From the cell containing the given text, extract its center point as [X, Y] coordinate. 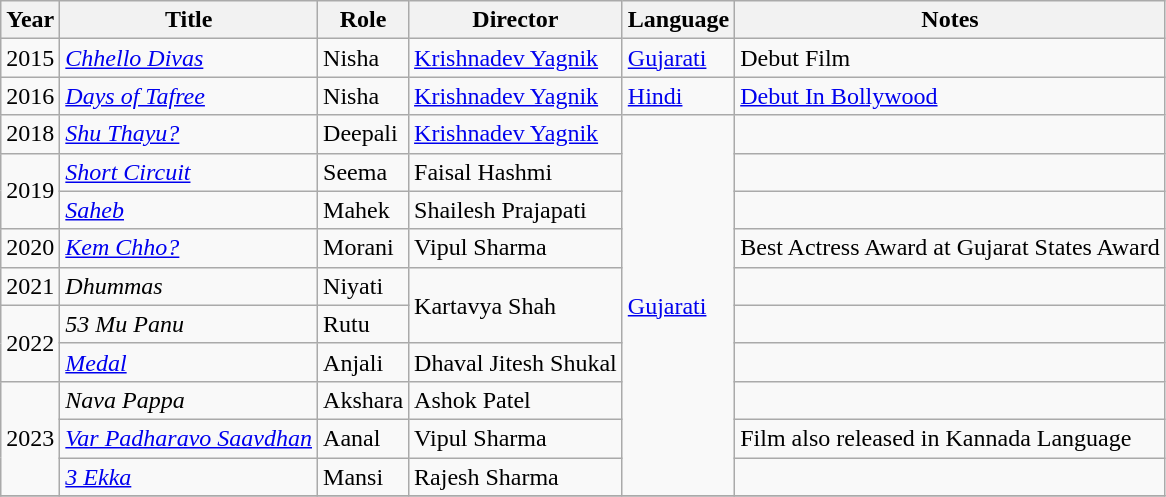
2020 [30, 248]
Rutu [364, 324]
Shailesh Prajapati [516, 210]
Dhummas [189, 286]
Rajesh Sharma [516, 477]
2021 [30, 286]
Niyati [364, 286]
53 Mu Panu [189, 324]
Role [364, 20]
Faisal Hashmi [516, 172]
Debut In Bollywood [950, 96]
Shu Thayu? [189, 134]
3 Ekka [189, 477]
Medal [189, 362]
Chhello Divas [189, 58]
2018 [30, 134]
Ashok Patel [516, 400]
Year [30, 20]
Days of Tafree [189, 96]
Mansi [364, 477]
Language [678, 20]
Hindi [678, 96]
Akshara [364, 400]
Var Padharavo Saavdhan [189, 438]
Debut Film [950, 58]
2022 [30, 343]
Film also released in Kannada Language [950, 438]
2023 [30, 438]
Director [516, 20]
Seema [364, 172]
Deepali [364, 134]
Best Actress Award at Gujarat States Award [950, 248]
2016 [30, 96]
2015 [30, 58]
Title [189, 20]
Morani [364, 248]
Aanal [364, 438]
Dhaval Jitesh Shukal [516, 362]
Kartavya Shah [516, 305]
2019 [30, 191]
Short Circuit [189, 172]
Kem Chho? [189, 248]
Mahek [364, 210]
Notes [950, 20]
Saheb [189, 210]
Nava Pappa [189, 400]
Anjali [364, 362]
